Locate the cell with the specified text and output its [X, Y] center coordinate. 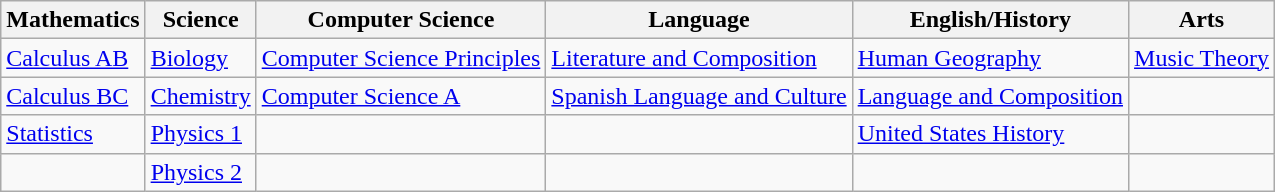
Physics 2 [200, 172]
Computer Science [401, 20]
Spanish Language and Culture [699, 96]
Statistics [73, 134]
Calculus BC [73, 96]
English/History [990, 20]
United States History [990, 134]
Biology [200, 58]
Computer Science A [401, 96]
Mathematics [73, 20]
Calculus AB [73, 58]
Physics 1 [200, 134]
Music Theory [1202, 58]
Computer Science Principles [401, 58]
Language [699, 20]
Literature and Composition [699, 58]
Human Geography [990, 58]
Chemistry [200, 96]
Science [200, 20]
Arts [1202, 20]
Language and Composition [990, 96]
